Provide the (X, Y) coordinate of the cell's center where the given text is located.  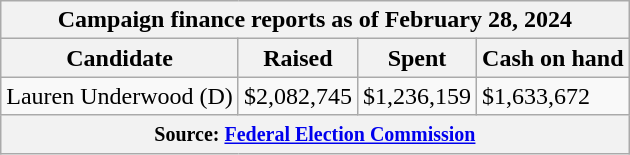
Cash on hand (553, 58)
$2,082,745 (298, 96)
$1,633,672 (553, 96)
Spent (416, 58)
Candidate (120, 58)
Raised (298, 58)
Source: Federal Election Commission (315, 134)
$1,236,159 (416, 96)
Campaign finance reports as of February 28, 2024 (315, 20)
Lauren Underwood (D) (120, 96)
